For the text-containing cell, return its midpoint in [x, y] coordinate format. 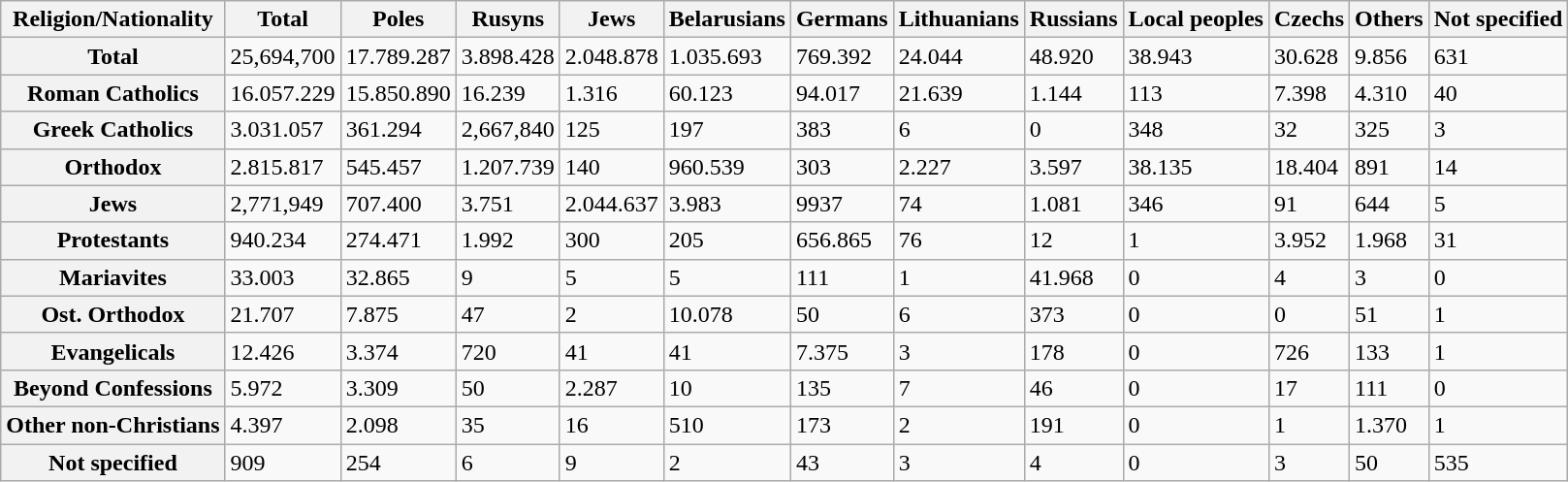
140 [611, 167]
46 [1073, 388]
Religion/Nationality [112, 19]
Other non-Christians [112, 425]
Poles [398, 19]
48.920 [1073, 56]
91 [1309, 204]
21.639 [958, 93]
25,694,700 [283, 56]
7.375 [842, 351]
41.968 [1073, 277]
15.850.890 [398, 93]
4.397 [283, 425]
205 [727, 241]
7 [958, 388]
644 [1390, 204]
21.707 [283, 314]
178 [1073, 351]
720 [508, 351]
726 [1309, 351]
47 [508, 314]
32.865 [398, 277]
197 [727, 130]
16.057.229 [283, 93]
18.404 [1309, 167]
656.865 [842, 241]
348 [1196, 130]
33.003 [283, 277]
7.398 [1309, 93]
3.309 [398, 388]
Protestants [112, 241]
7.875 [398, 314]
1.144 [1073, 93]
3.751 [508, 204]
2.044.637 [611, 204]
769.392 [842, 56]
1.316 [611, 93]
383 [842, 130]
10.078 [727, 314]
274.471 [398, 241]
1.992 [508, 241]
303 [842, 167]
32 [1309, 130]
9937 [842, 204]
3.031.057 [283, 130]
2.815.817 [283, 167]
2.098 [398, 425]
1.370 [1390, 425]
373 [1073, 314]
707.400 [398, 204]
24.044 [958, 56]
325 [1390, 130]
43 [842, 463]
Orthodox [112, 167]
51 [1390, 314]
545.457 [398, 167]
40 [1498, 93]
254 [398, 463]
Belarusians [727, 19]
14 [1498, 167]
2.287 [611, 388]
3.952 [1309, 241]
1.035.693 [727, 56]
Germans [842, 19]
Czechs [1309, 19]
2,667,840 [508, 130]
17.789.287 [398, 56]
74 [958, 204]
173 [842, 425]
2.048.878 [611, 56]
3.374 [398, 351]
891 [1390, 167]
133 [1390, 351]
191 [1073, 425]
Greek Catholics [112, 130]
38.135 [1196, 167]
2.227 [958, 167]
76 [958, 241]
Others [1390, 19]
17 [1309, 388]
16.239 [508, 93]
113 [1196, 93]
300 [611, 241]
Beyond Confessions [112, 388]
Ost. Orthodox [112, 314]
940.234 [283, 241]
Evangelicals [112, 351]
Roman Catholics [112, 93]
10 [727, 388]
35 [508, 425]
2,771,949 [283, 204]
Local peoples [1196, 19]
9.856 [1390, 56]
Russians [1073, 19]
Lithuanians [958, 19]
30.628 [1309, 56]
38.943 [1196, 56]
1.081 [1073, 204]
960.539 [727, 167]
135 [842, 388]
12 [1073, 241]
5.972 [283, 388]
60.123 [727, 93]
Rusyns [508, 19]
1.968 [1390, 241]
510 [727, 425]
3.983 [727, 204]
125 [611, 130]
Mariavites [112, 277]
4.310 [1390, 93]
31 [1498, 241]
346 [1196, 204]
3.597 [1073, 167]
909 [283, 463]
12.426 [283, 351]
3.898.428 [508, 56]
361.294 [398, 130]
16 [611, 425]
94.017 [842, 93]
1.207.739 [508, 167]
535 [1498, 463]
631 [1498, 56]
